From the cell containing the given text, extract its center point as (X, Y) coordinate. 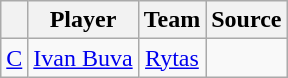
Source (246, 20)
C (14, 58)
Player (83, 20)
Rytas (172, 58)
Ivan Buva (83, 58)
Team (172, 20)
